Detect which cell encompasses the target text, then output its [x, y] center coordinate. 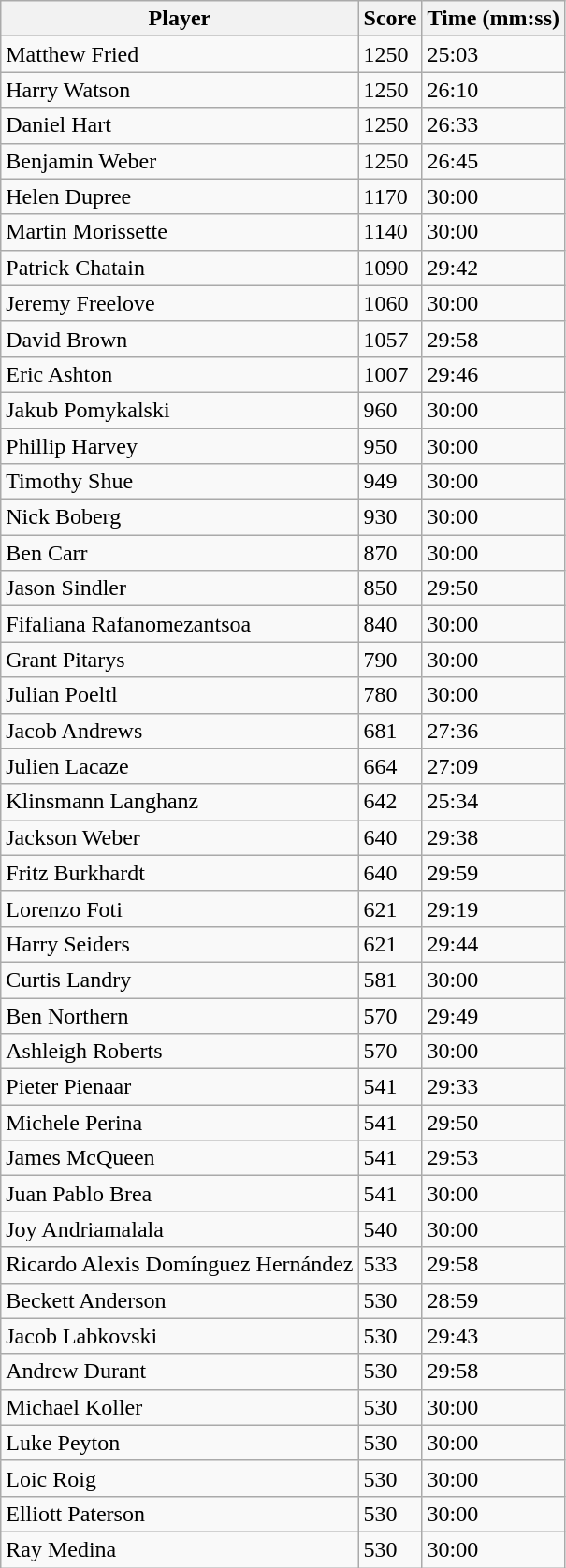
Ben Carr [180, 553]
29:19 [494, 908]
540 [390, 1229]
Ricardo Alexis Domínguez Hernández [180, 1265]
Jacob Labkovski [180, 1336]
29:49 [494, 1015]
Benjamin Weber [180, 161]
1140 [390, 232]
Joy Andriamalala [180, 1229]
Ashleigh Roberts [180, 1052]
Julien Lacaze [180, 766]
1090 [390, 268]
780 [390, 695]
29:46 [494, 374]
29:44 [494, 944]
Jason Sindler [180, 588]
930 [390, 517]
Jakub Pomykalski [180, 410]
Time (mm:ss) [494, 19]
Timothy Shue [180, 482]
Curtis Landry [180, 980]
Fifaliana Rafanomezantsoa [180, 624]
870 [390, 553]
Andrew Durant [180, 1372]
Score [390, 19]
Ray Medina [180, 1549]
Martin Morissette [180, 232]
Eric Ashton [180, 374]
26:10 [494, 90]
Jacob Andrews [180, 731]
Michael Koller [180, 1407]
Julian Poeltl [180, 695]
28:59 [494, 1300]
29:59 [494, 873]
27:36 [494, 731]
Klinsmann Langhanz [180, 802]
Pieter Pienaar [180, 1087]
29:42 [494, 268]
Helen Dupree [180, 196]
1057 [390, 339]
Nick Boberg [180, 517]
Grant Pitarys [180, 660]
Ben Northern [180, 1015]
David Brown [180, 339]
Michele Perina [180, 1123]
Patrick Chatain [180, 268]
960 [390, 410]
Elliott Paterson [180, 1514]
950 [390, 446]
681 [390, 731]
533 [390, 1265]
26:45 [494, 161]
Beckett Anderson [180, 1300]
25:34 [494, 802]
840 [390, 624]
Loic Roig [180, 1478]
1007 [390, 374]
25:03 [494, 54]
Jackson Weber [180, 837]
26:33 [494, 125]
Player [180, 19]
Daniel Hart [180, 125]
James McQueen [180, 1158]
1060 [390, 303]
642 [390, 802]
664 [390, 766]
Matthew Fried [180, 54]
29:43 [494, 1336]
Harry Watson [180, 90]
Harry Seiders [180, 944]
949 [390, 482]
1170 [390, 196]
27:09 [494, 766]
Phillip Harvey [180, 446]
Lorenzo Foti [180, 908]
850 [390, 588]
Luke Peyton [180, 1443]
Fritz Burkhardt [180, 873]
581 [390, 980]
29:38 [494, 837]
Juan Pablo Brea [180, 1194]
29:53 [494, 1158]
29:33 [494, 1087]
790 [390, 660]
Jeremy Freelove [180, 303]
